From the cell containing the given text, extract its center point as (X, Y) coordinate. 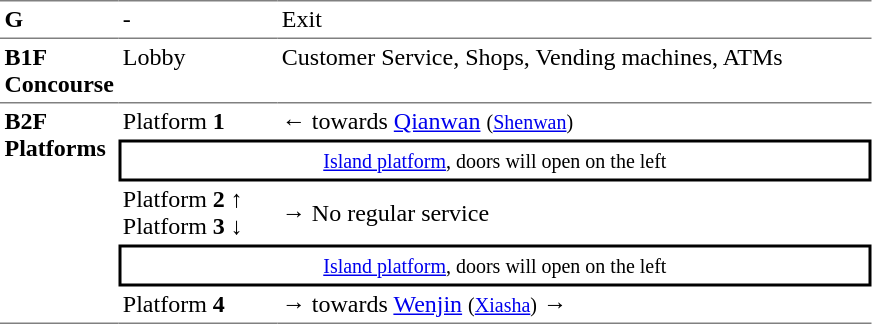
Platform 4 (198, 305)
Lobby (198, 71)
B2FPlatforms (59, 214)
← towards Qianwan (Shenwan) (574, 122)
B1FConcourse (59, 71)
Exit (574, 19)
Platform 2 ↑Platform 3 ↓ (198, 214)
- (198, 19)
G (59, 19)
Customer Service, Shops, Vending machines, ATMs (574, 71)
→ No regular service (574, 214)
→ towards Wenjin (Xiasha) → (574, 305)
Platform 1 (198, 122)
